Return (x, y) of the center of cell containing provided text 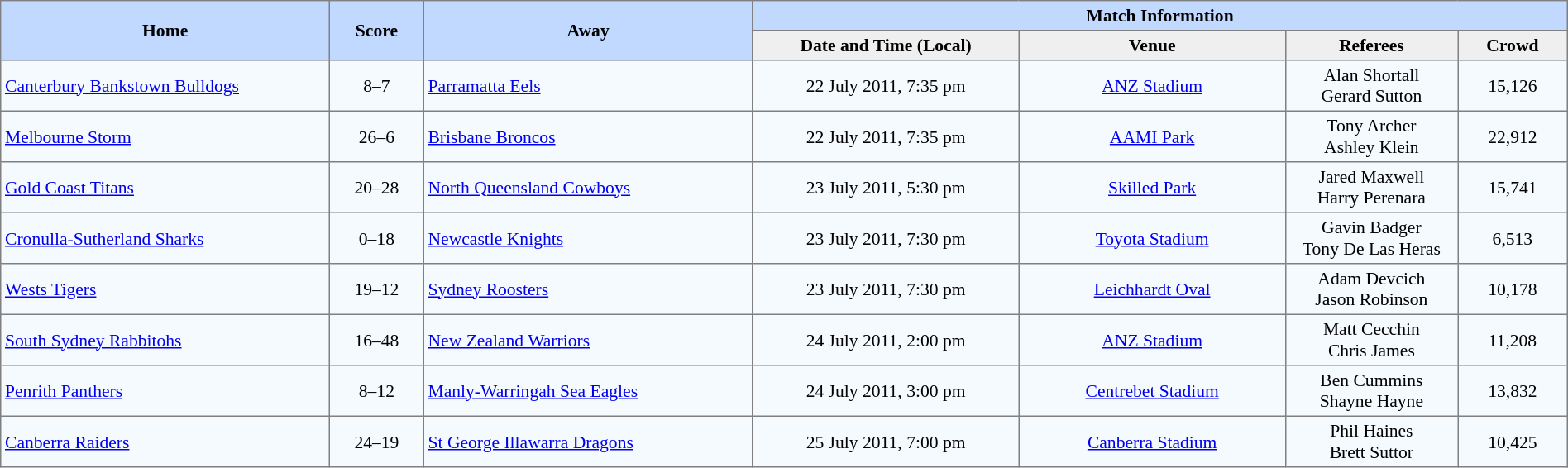
Penrith Panthers (165, 391)
Score (377, 31)
Newcastle Knights (588, 238)
24 July 2011, 3:00 pm (886, 391)
0–18 (377, 238)
Matt CecchinChris James (1371, 340)
16–48 (377, 340)
15,741 (1513, 188)
Gold Coast Titans (165, 188)
Melbourne Storm (165, 136)
19–12 (377, 289)
South Sydney Rabbitohs (165, 340)
Ben CumminsShayne Hayne (1371, 391)
24 July 2011, 2:00 pm (886, 340)
Jared MaxwellHarry Perenara (1371, 188)
22,912 (1513, 136)
10,425 (1513, 442)
Tony ArcherAshley Klein (1371, 136)
Leichhardt Oval (1152, 289)
8–7 (377, 86)
St George Illawarra Dragons (588, 442)
AAMI Park (1152, 136)
Sydney Roosters (588, 289)
Parramatta Eels (588, 86)
Toyota Stadium (1152, 238)
Adam DevcichJason Robinson (1371, 289)
15,126 (1513, 86)
Brisbane Broncos (588, 136)
Centrebet Stadium (1152, 391)
Home (165, 31)
Date and Time (Local) (886, 45)
North Queensland Cowboys (588, 188)
New Zealand Warriors (588, 340)
20–28 (377, 188)
Venue (1152, 45)
Match Information (1159, 16)
25 July 2011, 7:00 pm (886, 442)
23 July 2011, 5:30 pm (886, 188)
24–19 (377, 442)
Crowd (1513, 45)
10,178 (1513, 289)
Canberra Stadium (1152, 442)
Gavin BadgerTony De Las Heras (1371, 238)
Phil HainesBrett Suttor (1371, 442)
Skilled Park (1152, 188)
26–6 (377, 136)
Cronulla-Sutherland Sharks (165, 238)
8–12 (377, 391)
11,208 (1513, 340)
6,513 (1513, 238)
Canberra Raiders (165, 442)
Away (588, 31)
13,832 (1513, 391)
Wests Tigers (165, 289)
Alan ShortallGerard Sutton (1371, 86)
Manly-Warringah Sea Eagles (588, 391)
Canterbury Bankstown Bulldogs (165, 86)
Referees (1371, 45)
